Find where the given text appears and provide that cell's center as (X, Y) coordinate. 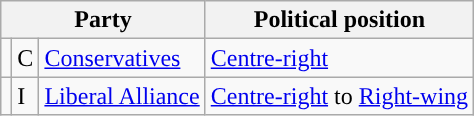
Centre-right to Right-wing (339, 96)
Party (103, 20)
C (26, 58)
I (26, 96)
Conservatives (122, 58)
Political position (339, 20)
Liberal Alliance (122, 96)
Centre-right (339, 58)
